Pinpoint the cell where the given text exists, returning its [X, Y] midpoint coordinate. 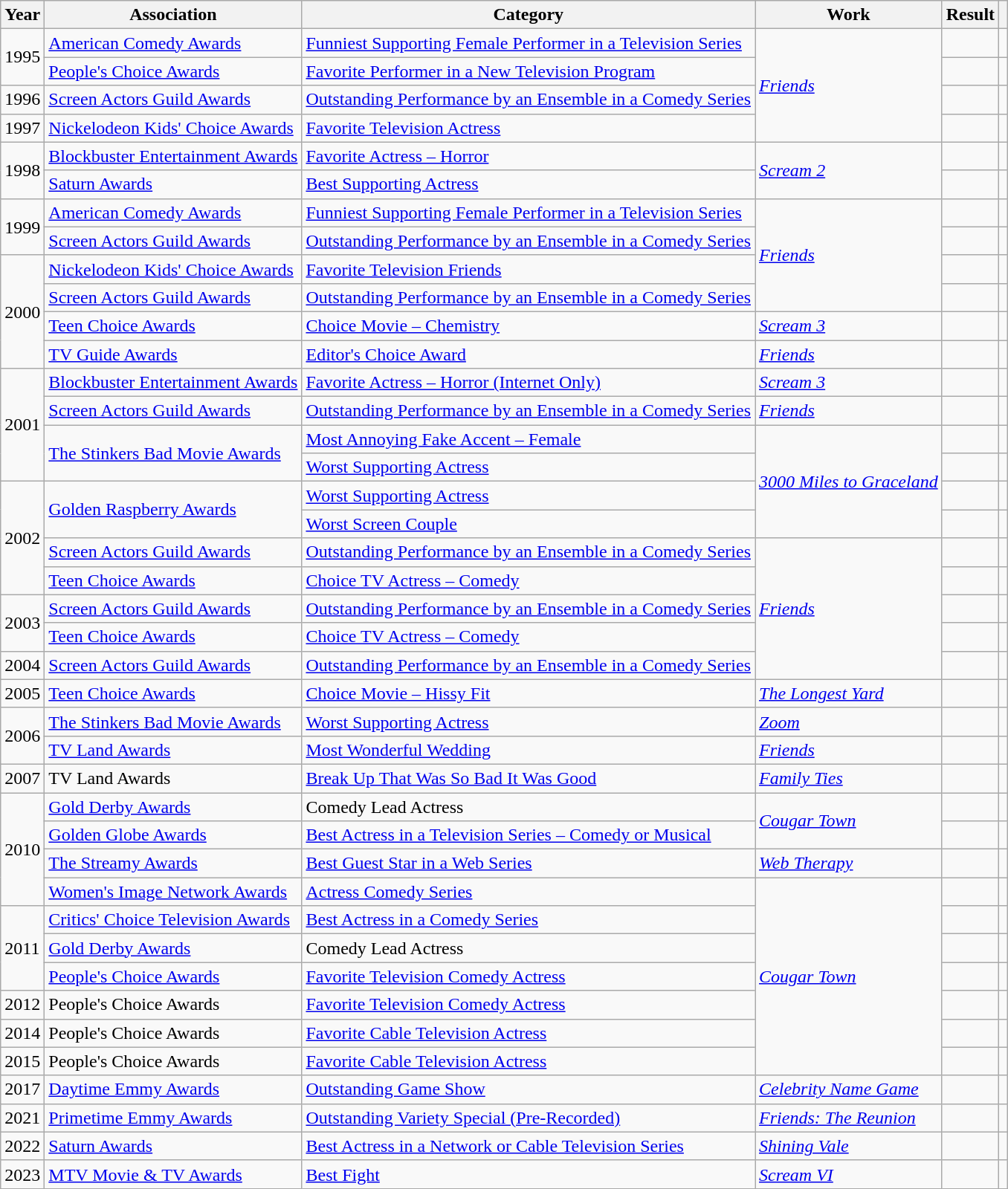
Favorite Actress – Horror [529, 156]
Friends: The Reunion [849, 1118]
Women's Image Network Awards [173, 892]
MTV Movie & TV Awards [173, 1174]
Primetime Emmy Awards [173, 1118]
Shining Vale [849, 1146]
Outstanding Variety Special (Pre-Recorded) [529, 1118]
Favorite Television Friends [529, 269]
Scream 2 [849, 170]
1995 [22, 57]
Daytime Emmy Awards [173, 1089]
Best Supporting Actress [529, 184]
2005 [22, 693]
Most Annoying Fake Accent – Female [529, 439]
2022 [22, 1146]
Most Wonderful Wedding [529, 750]
Outstanding Game Show [529, 1089]
2015 [22, 1061]
2023 [22, 1174]
3000 Miles to Graceland [849, 482]
Scream VI [849, 1174]
1999 [22, 227]
Best Actress in a Television Series – Comedy or Musical [529, 835]
Web Therapy [849, 864]
Editor's Choice Award [529, 354]
Best Guest Star in a Web Series [529, 864]
1997 [22, 128]
1998 [22, 170]
2001 [22, 425]
Favorite Actress – Horror (Internet Only) [529, 383]
Golden Globe Awards [173, 835]
Break Up That Was So Bad It Was Good [529, 778]
2002 [22, 538]
2000 [22, 311]
Choice Movie – Hissy Fit [529, 693]
1996 [22, 100]
Worst Screen Couple [529, 524]
Golden Raspberry Awards [173, 510]
The Longest Yard [849, 693]
Best Actress in a Network or Cable Television Series [529, 1146]
2010 [22, 849]
Choice Movie – Chemistry [529, 325]
Year [22, 15]
2011 [22, 948]
Celebrity Name Game [849, 1089]
Best Actress in a Comedy Series [529, 920]
2017 [22, 1089]
Best Fight [529, 1174]
Critics' Choice Television Awards [173, 920]
The Streamy Awards [173, 864]
2003 [22, 623]
Result [970, 15]
2014 [22, 1033]
Family Ties [849, 778]
Zoom [849, 722]
Category [529, 15]
2004 [22, 665]
2006 [22, 736]
Favorite Performer in a New Television Program [529, 71]
Association [173, 15]
2021 [22, 1118]
Actress Comedy Series [529, 892]
Work [849, 15]
TV Guide Awards [173, 354]
2007 [22, 778]
2012 [22, 1005]
Favorite Television Actress [529, 128]
